Find where the given text appears and provide that cell's center as [X, Y] coordinate. 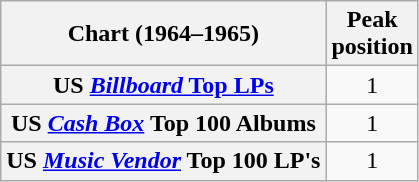
US Billboard Top LPs [164, 85]
US Music Vendor Top 100 LP's [164, 161]
US Cash Box Top 100 Albums [164, 123]
Chart (1964–1965) [164, 34]
Peakposition [372, 34]
